Pinpoint the cell where the given text exists, returning its [X, Y] midpoint coordinate. 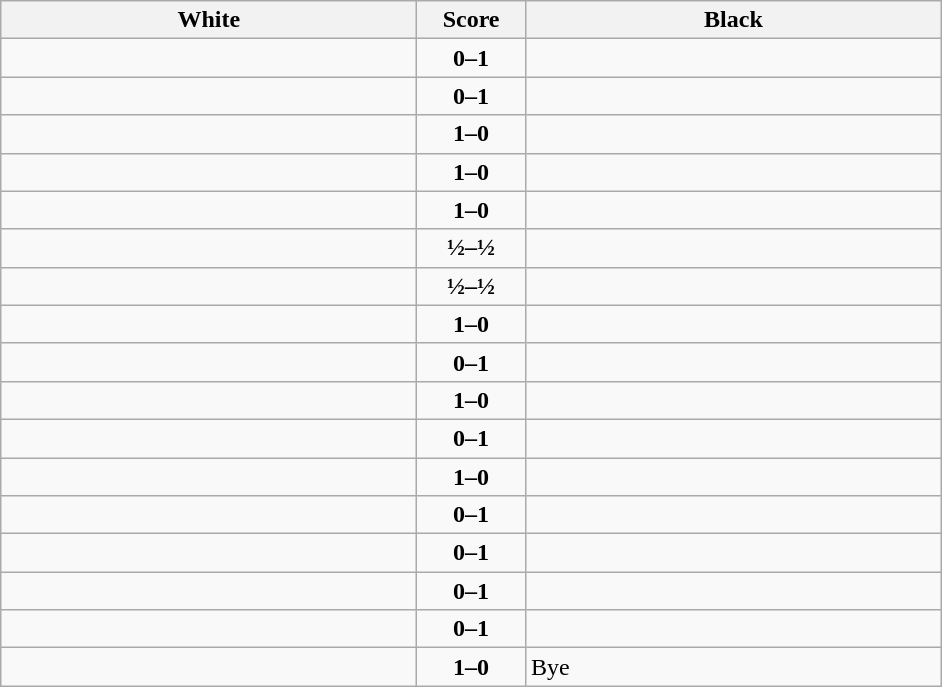
Score [472, 20]
Black [733, 20]
White [209, 20]
Bye [733, 667]
